Locate the cell with the specified text and output its (X, Y) center coordinate. 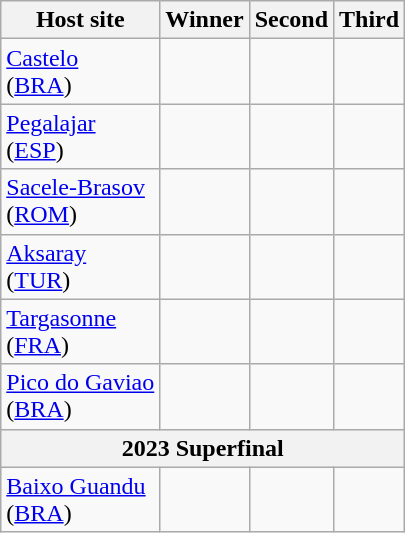
Targasonne (FRA) (80, 332)
Winner (204, 20)
Sacele-Brasov (ROM) (80, 202)
Third (370, 20)
Baixo Guandu (BRA) (80, 500)
Host site (80, 20)
2023 Superfinal (203, 448)
Aksaray (TUR) (80, 266)
Pico do Gaviao (BRA) (80, 396)
Pegalajar (ESP) (80, 136)
Castelo (BRA) (80, 72)
Second (291, 20)
